Find where the given text appears and provide that cell's center as [x, y] coordinate. 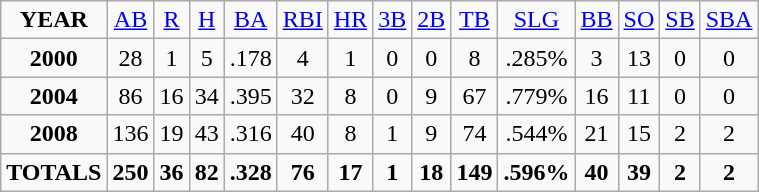
3 [596, 58]
.596% [536, 172]
86 [130, 96]
74 [474, 134]
82 [206, 172]
250 [130, 172]
149 [474, 172]
5 [206, 58]
SLG [536, 20]
RBI [302, 20]
21 [596, 134]
YEAR [54, 20]
32 [302, 96]
3B [392, 20]
2008 [54, 134]
SBA [729, 20]
76 [302, 172]
2B [432, 20]
AB [130, 20]
SO [639, 20]
4 [302, 58]
BA [250, 20]
H [206, 20]
.395 [250, 96]
TB [474, 20]
36 [172, 172]
39 [639, 172]
17 [350, 172]
13 [639, 58]
.544% [536, 134]
.328 [250, 172]
136 [130, 134]
18 [432, 172]
15 [639, 134]
.285% [536, 58]
28 [130, 58]
67 [474, 96]
2000 [54, 58]
19 [172, 134]
BB [596, 20]
.316 [250, 134]
2004 [54, 96]
R [172, 20]
HR [350, 20]
.178 [250, 58]
.779% [536, 96]
11 [639, 96]
TOTALS [54, 172]
43 [206, 134]
SB [680, 20]
34 [206, 96]
